Return the (X, Y) coordinate for the center point of the cell that contains the specified text.  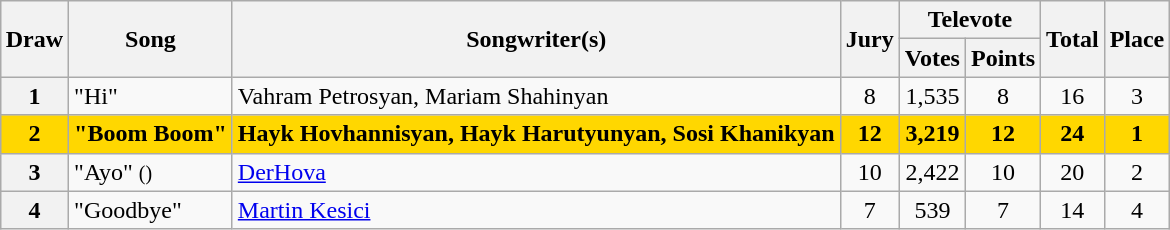
20 (1073, 172)
Martin Kesici (536, 210)
Songwriter(s) (536, 39)
Draw (34, 39)
Votes (932, 58)
Song (151, 39)
16 (1073, 96)
Televote (970, 20)
"Ayo" () (151, 172)
Place (1137, 39)
DerHova (536, 172)
Points (1002, 58)
Hayk Hovhannisyan, Hayk Harutyunyan, Sosi Khanikyan (536, 134)
14 (1073, 210)
"Boom Boom" (151, 134)
24 (1073, 134)
2,422 (932, 172)
"Hi" (151, 96)
Vahram Petrosyan, Mariam Shahinyan (536, 96)
Jury (870, 39)
1,535 (932, 96)
539 (932, 210)
3,219 (932, 134)
"Goodbye" (151, 210)
Total (1073, 39)
